Scan for the cell matching the given text and deliver its (X, Y) coordinate at center. 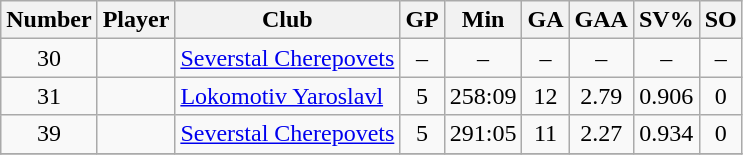
Club (288, 20)
Player (136, 20)
GA (546, 20)
2.27 (601, 134)
2.79 (601, 96)
GP (422, 20)
SV% (666, 20)
GAA (601, 20)
0.906 (666, 96)
31 (49, 96)
Lokomotiv Yaroslavl (288, 96)
Min (483, 20)
11 (546, 134)
258:09 (483, 96)
291:05 (483, 134)
12 (546, 96)
30 (49, 58)
Number (49, 20)
0.934 (666, 134)
39 (49, 134)
SO (720, 20)
